Find where the given text appears and provide that cell's center as (x, y) coordinate. 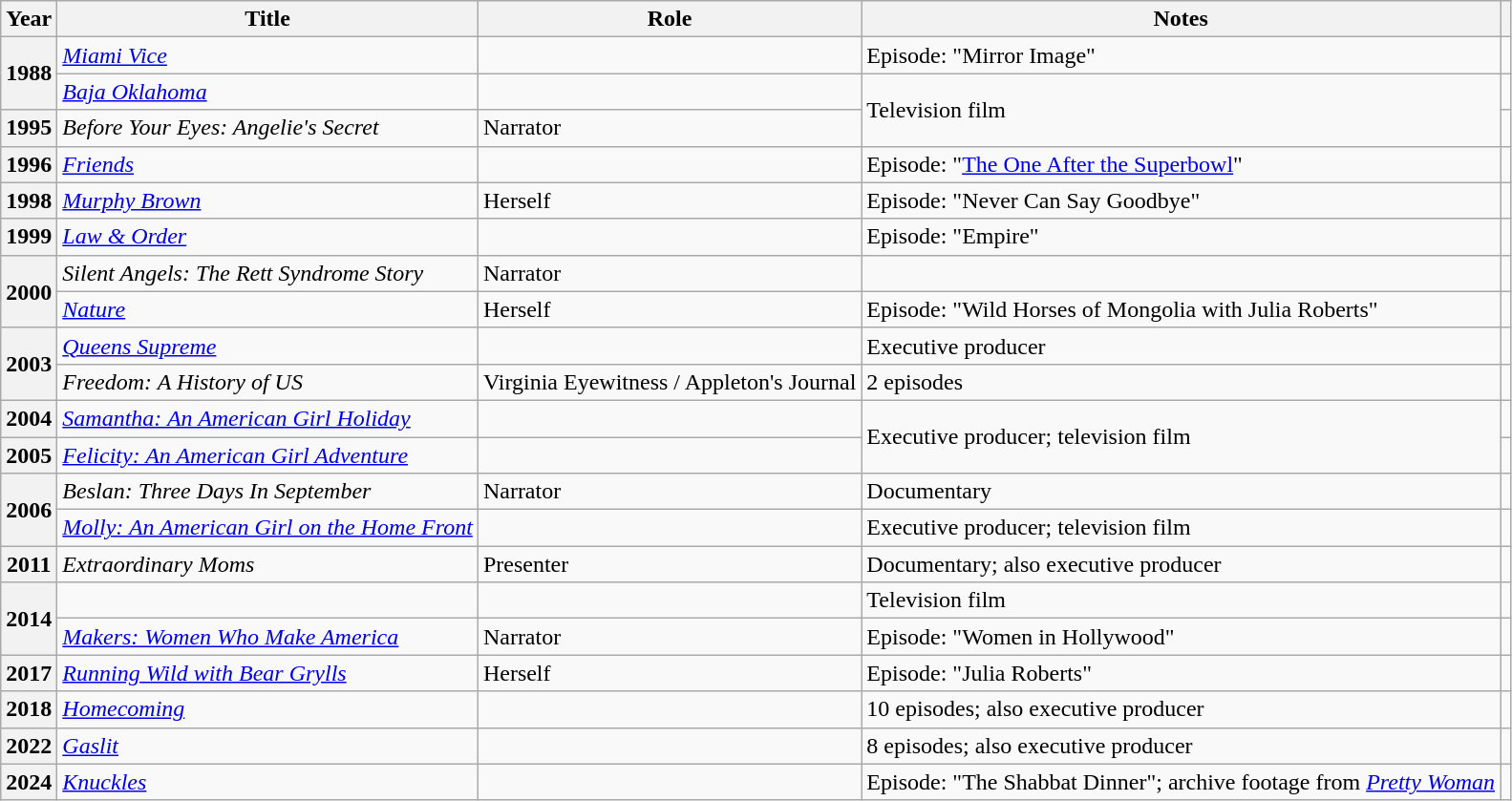
Episode: "Women in Hollywood" (1181, 637)
Before Your Eyes: Angelie's Secret (267, 128)
2000 (29, 291)
Felicity: An American Girl Adventure (267, 455)
Silent Angels: The Rett Syndrome Story (267, 273)
Episode: "Mirror Image" (1181, 55)
2 episodes (1181, 382)
Nature (267, 309)
1998 (29, 200)
1996 (29, 164)
2011 (29, 564)
Virginia Eyewitness / Appleton's Journal (669, 382)
Running Wild with Bear Grylls (267, 673)
Homecoming (267, 709)
Queens Supreme (267, 346)
Year (29, 19)
2006 (29, 510)
Notes (1181, 19)
Episode: "Never Can Say Goodbye" (1181, 200)
Extraordinary Moms (267, 564)
2014 (29, 619)
Role (669, 19)
Freedom: A History of US (267, 382)
Episode: "The One After the Superbowl" (1181, 164)
Executive producer (1181, 346)
Molly: An American Girl on the Home Front (267, 528)
Friends (267, 164)
2022 (29, 746)
2024 (29, 782)
2005 (29, 455)
Law & Order (267, 237)
8 episodes; also executive producer (1181, 746)
1995 (29, 128)
Gaslit (267, 746)
Baja Oklahoma (267, 92)
1988 (29, 74)
Episode: "Wild Horses of Mongolia with Julia Roberts" (1181, 309)
Episode: "The Shabbat Dinner"; archive footage from Pretty Woman (1181, 782)
Samantha: An American Girl Holiday (267, 418)
Episode: "Empire" (1181, 237)
Documentary (1181, 492)
Documentary; also executive producer (1181, 564)
2018 (29, 709)
Title (267, 19)
1999 (29, 237)
Makers: Women Who Make America (267, 637)
Knuckles (267, 782)
Beslan: Three Days In September (267, 492)
Episode: "Julia Roberts" (1181, 673)
Presenter (669, 564)
2017 (29, 673)
10 episodes; also executive producer (1181, 709)
Murphy Brown (267, 200)
Miami Vice (267, 55)
2003 (29, 364)
2004 (29, 418)
